Capture the cell that displays the provided text and extract its [X, Y] central coordinate. 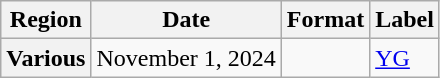
Date [186, 20]
November 1, 2024 [186, 58]
Region [46, 20]
Various [46, 58]
YG [405, 58]
Format [325, 20]
Label [405, 20]
